Find where the given text appears and provide that cell's center as [x, y] coordinate. 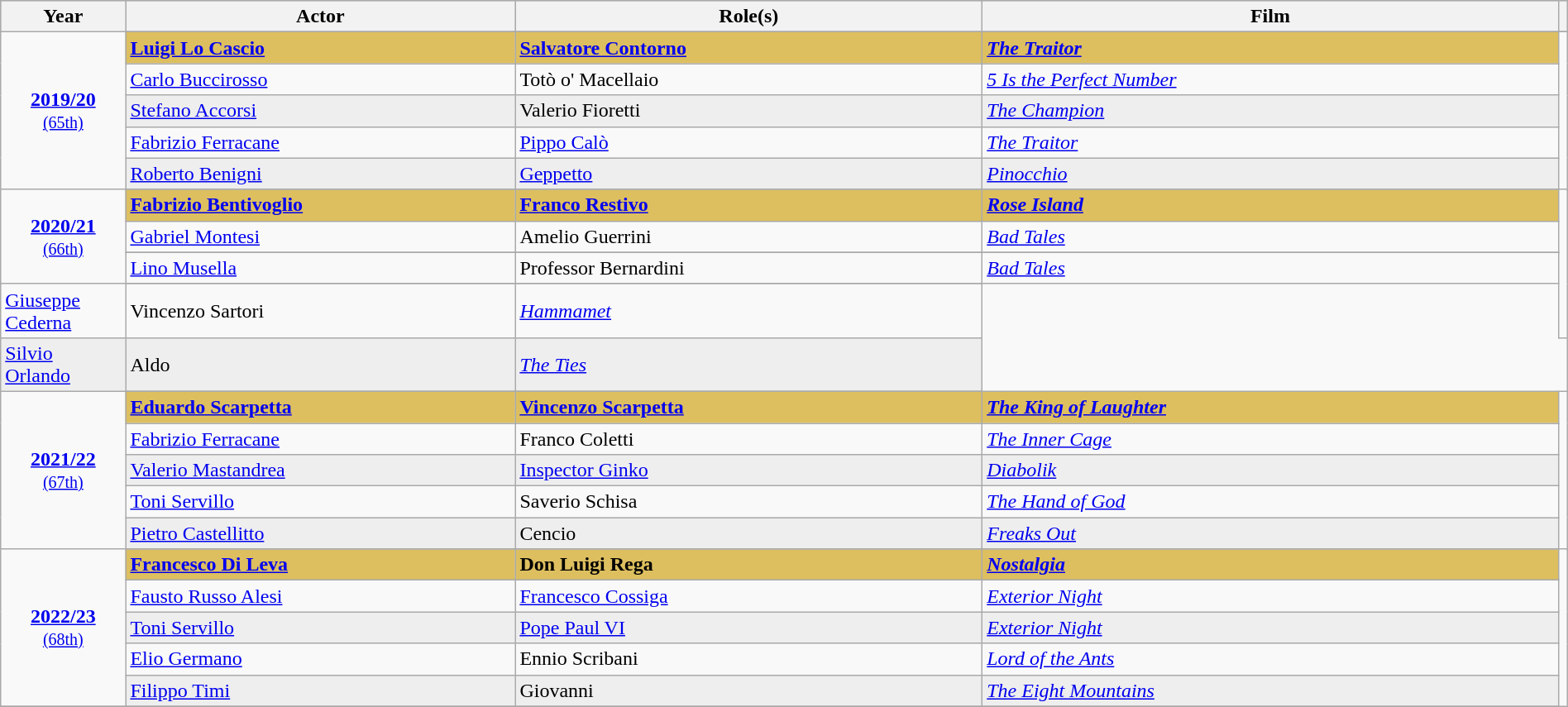
Aldo [321, 364]
Vincenzo Sartori [321, 311]
2021/22(67th) [63, 470]
Franco Restivo [749, 205]
Pippo Calò [749, 142]
Elio Germano [321, 659]
Professor Bernardini [749, 268]
Ennio Scribani [749, 659]
The King of Laughter [1270, 407]
Inspector Ginko [749, 471]
Totò o' Macellaio [749, 79]
Pope Paul VI [749, 628]
The Inner Cage [1270, 439]
The Ties [749, 364]
Luigi Lo Cascio [321, 48]
Vincenzo Scarpetta [749, 407]
Geppetto [749, 174]
Cencio [749, 533]
Saverio Schisa [749, 502]
5 Is the Perfect Number [1270, 79]
Salvatore Contorno [749, 48]
Roberto Benigni [321, 174]
Fabrizio Bentivoglio [321, 205]
Giovanni [749, 690]
Hammamet [749, 311]
Francesco Di Leva [321, 565]
Filippo Timi [321, 690]
Valerio Fioretti [749, 111]
Actor [321, 17]
Carlo Buccirosso [321, 79]
Lino Musella [321, 268]
2019/20(65th) [63, 111]
Diabolik [1270, 471]
Pinocchio [1270, 174]
The Hand of God [1270, 502]
Freaks Out [1270, 533]
2020/21(66th) [63, 236]
Pietro Castellitto [321, 533]
2022/23(68th) [63, 628]
Fausto Russo Alesi [321, 596]
Lord of the Ants [1270, 659]
Don Luigi Rega [749, 565]
Giuseppe Cederna [63, 311]
Gabriel Montesi [321, 236]
Role(s) [749, 17]
The Eight Mountains [1270, 690]
Valerio Mastandrea [321, 471]
Year [63, 17]
The Champion [1270, 111]
Film [1270, 17]
Stefano Accorsi [321, 111]
Franco Coletti [749, 439]
Nostalgia [1270, 565]
Rose Island [1270, 205]
Silvio Orlando [63, 364]
Amelio Guerrini [749, 236]
Francesco Cossiga [749, 596]
Eduardo Scarpetta [321, 407]
